Capture the cell that displays the provided text and extract its [X, Y] central coordinate. 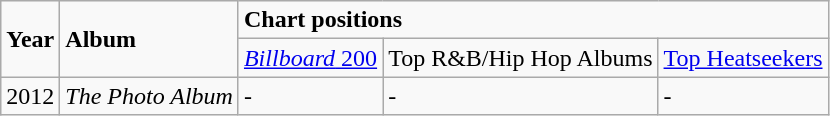
Top R&B/Hip Hop Albums [520, 58]
Album [150, 39]
2012 [30, 96]
Top Heatseekers [743, 58]
Year [30, 39]
The Photo Album [150, 96]
Chart positions [533, 20]
Billboard 200 [310, 58]
